From the cell containing the given text, extract its center point as [X, Y] coordinate. 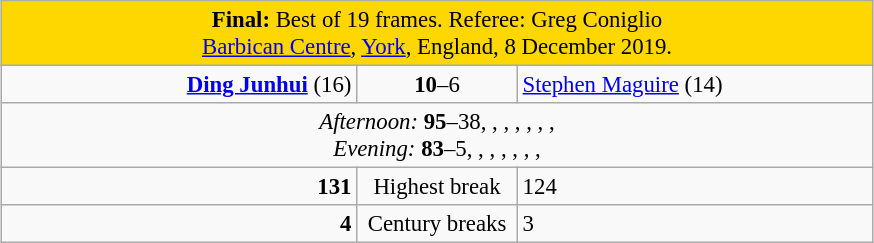
Stephen Maguire (14) [695, 85]
Ding Junhui (16) [179, 85]
131 [179, 187]
124 [695, 187]
4 [179, 224]
10–6 [438, 85]
Century breaks [438, 224]
Final: Best of 19 frames. Referee: Greg ConiglioBarbican Centre, York, England, 8 December 2019. [437, 34]
Afternoon: 95–38, , , , , , , Evening: 83–5, , , , , , , [437, 136]
Highest break [438, 187]
3 [695, 224]
